Scan for the cell matching the given text and deliver its [x, y] coordinate at center. 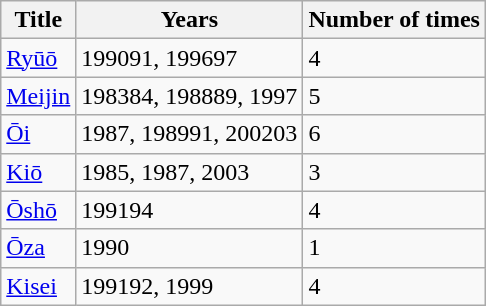
198384, 198889, 1997 [190, 96]
Title [38, 20]
Meijin [38, 96]
1 [394, 248]
Ōza [38, 248]
Ōshō [38, 210]
Ryūō [38, 58]
199194 [190, 210]
1990 [190, 248]
Number of times [394, 20]
Years [190, 20]
Kisei [38, 286]
1987, 198991, 200203 [190, 134]
3 [394, 172]
1985, 1987, 2003 [190, 172]
Ōi [38, 134]
199192, 1999 [190, 286]
199091, 199697 [190, 58]
Kiō [38, 172]
5 [394, 96]
6 [394, 134]
